For the text-containing cell, return its midpoint in (X, Y) coordinate format. 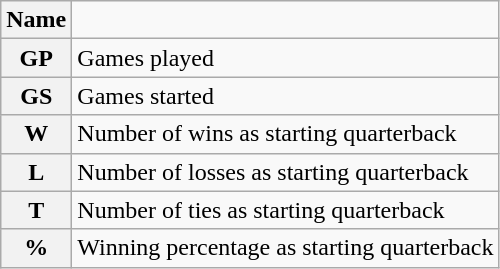
Name (36, 20)
Number of wins as starting quarterback (286, 134)
GS (36, 96)
T (36, 210)
Games played (286, 58)
Number of losses as starting quarterback (286, 172)
Games started (286, 96)
L (36, 172)
Number of ties as starting quarterback (286, 210)
GP (36, 58)
W (36, 134)
Winning percentage as starting quarterback (286, 248)
% (36, 248)
